Identify which cell holds the provided text, then report its [X, Y] central coordinate. 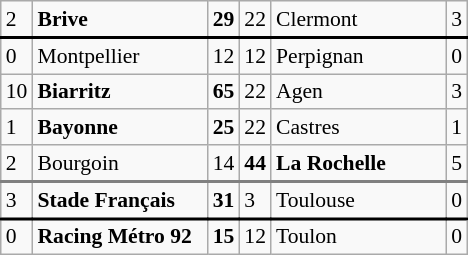
25 [224, 128]
Montpellier [120, 56]
14 [224, 163]
Racing Métro 92 [120, 237]
44 [255, 163]
29 [224, 19]
Perpignan [358, 56]
Toulouse [358, 200]
Bourgoin [120, 163]
Clermont [358, 19]
Stade Français [120, 200]
Biarritz [120, 92]
10 [17, 92]
La Rochelle [358, 163]
Castres [358, 128]
Toulon [358, 237]
65 [224, 92]
31 [224, 200]
15 [224, 237]
Bayonne [120, 128]
Agen [358, 92]
Brive [120, 19]
5 [456, 163]
